Scan for the cell matching the given text and deliver its [X, Y] coordinate at center. 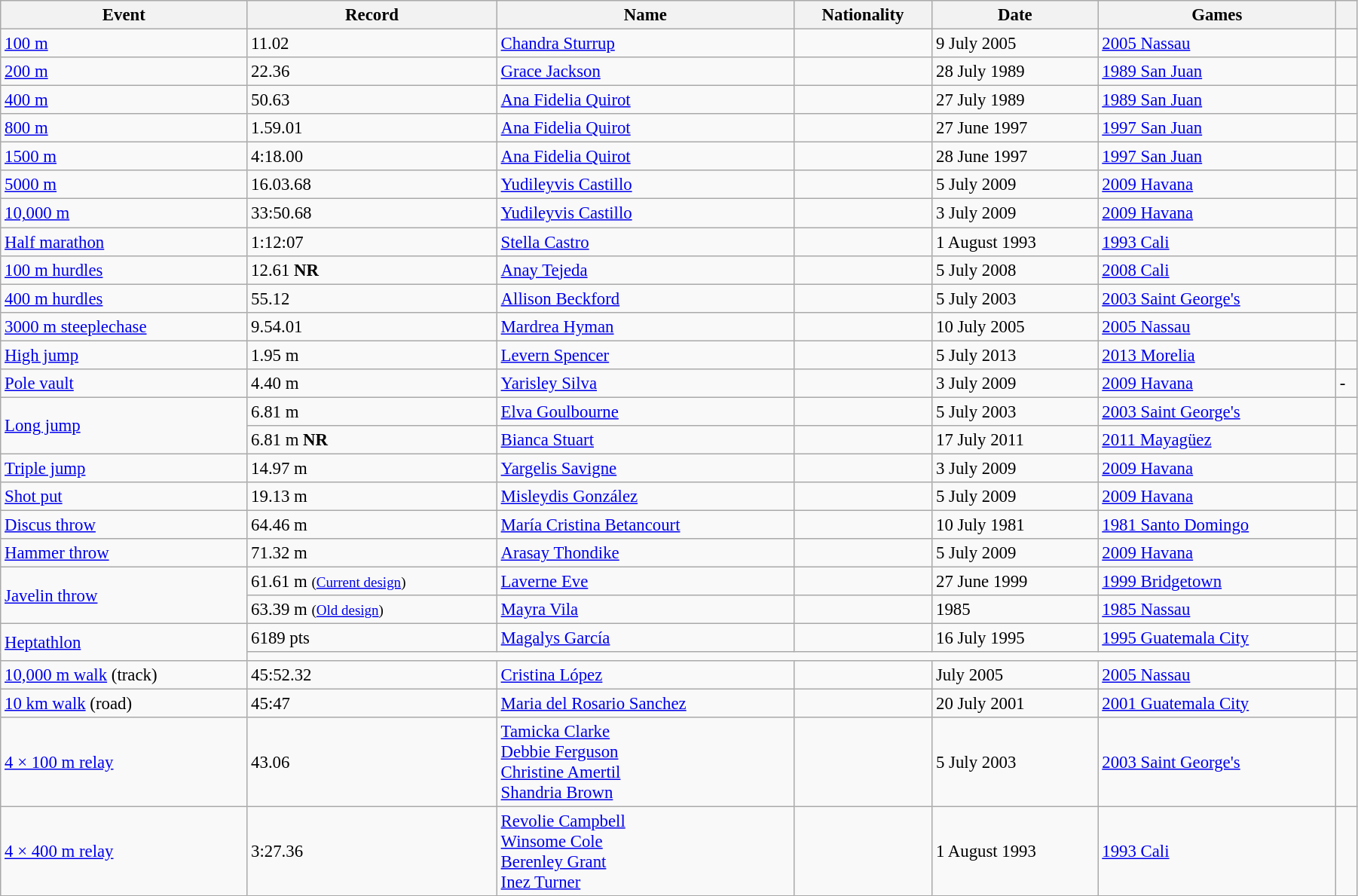
4 × 400 m relay [124, 852]
Elva Goulbourne [645, 411]
27 July 1989 [1015, 100]
1985 Nassau [1216, 610]
100 m [124, 44]
Yargelis Savigne [645, 468]
10 July 2005 [1015, 326]
61.61 m (Current design) [372, 582]
50.63 [372, 100]
Discus throw [124, 525]
5 July 2008 [1015, 270]
Stella Castro [645, 242]
Cristina López [645, 674]
11.02 [372, 44]
4 × 100 m relay [124, 761]
Chandra Sturrup [645, 44]
1.59.01 [372, 128]
4.40 m [372, 384]
5000 m [124, 185]
9 July 2005 [1015, 44]
Magalys García [645, 638]
28 July 1989 [1015, 72]
43.06 [372, 761]
Name [645, 15]
Pole vault [124, 384]
Event [124, 15]
45:52.32 [372, 674]
2008 Cali [1216, 270]
9.54.01 [372, 326]
Laverne Eve [645, 582]
- [1346, 384]
3:27.36 [372, 852]
1985 [1015, 610]
800 m [124, 128]
55.12 [372, 298]
Tamicka ClarkeDebbie FergusonChristine AmertilShandria Brown [645, 761]
Games [1216, 15]
10,000 m [124, 213]
16.03.68 [372, 185]
33:50.68 [372, 213]
6.81 m NR [372, 440]
July 2005 [1015, 674]
Grace Jackson [645, 72]
2013 Morelia [1216, 355]
Bianca Stuart [645, 440]
Javelin throw [124, 595]
27 June 1999 [1015, 582]
High jump [124, 355]
16 July 1995 [1015, 638]
27 June 1997 [1015, 128]
28 June 1997 [1015, 157]
María Cristina Betancourt [645, 525]
Nationality [862, 15]
Mayra Vila [645, 610]
400 m [124, 100]
12.61 NR [372, 270]
1999 Bridgetown [1216, 582]
17 July 2011 [1015, 440]
2011 Mayagüez [1216, 440]
Levern Spencer [645, 355]
19.13 m [372, 497]
200 m [124, 72]
6.81 m [372, 411]
Yarisley Silva [645, 384]
Allison Beckford [645, 298]
1981 Santo Domingo [1216, 525]
5 July 2013 [1015, 355]
1995 Guatemala City [1216, 638]
Revolie CampbellWinsome ColeBerenley GrantInez Turner [645, 852]
Mardrea Hyman [645, 326]
Misleydis González [645, 497]
Date [1015, 15]
64.46 m [372, 525]
2001 Guatemala City [1216, 703]
Hammer throw [124, 553]
22.36 [372, 72]
Shot put [124, 497]
14.97 m [372, 468]
10,000 m walk (track) [124, 674]
Anay Tejeda [645, 270]
Heptathlon [124, 642]
Maria del Rosario Sanchez [645, 703]
20 July 2001 [1015, 703]
63.39 m (Old design) [372, 610]
1.95 m [372, 355]
10 km walk (road) [124, 703]
10 July 1981 [1015, 525]
Record [372, 15]
Triple jump [124, 468]
71.32 m [372, 553]
45:47 [372, 703]
3000 m steeplechase [124, 326]
Long jump [124, 425]
Arasay Thondike [645, 553]
400 m hurdles [124, 298]
1:12:07 [372, 242]
Half marathon [124, 242]
6189 pts [372, 638]
100 m hurdles [124, 270]
1500 m [124, 157]
4:18.00 [372, 157]
